Search for the cell housing the specified text and yield its [X, Y] center coordinate. 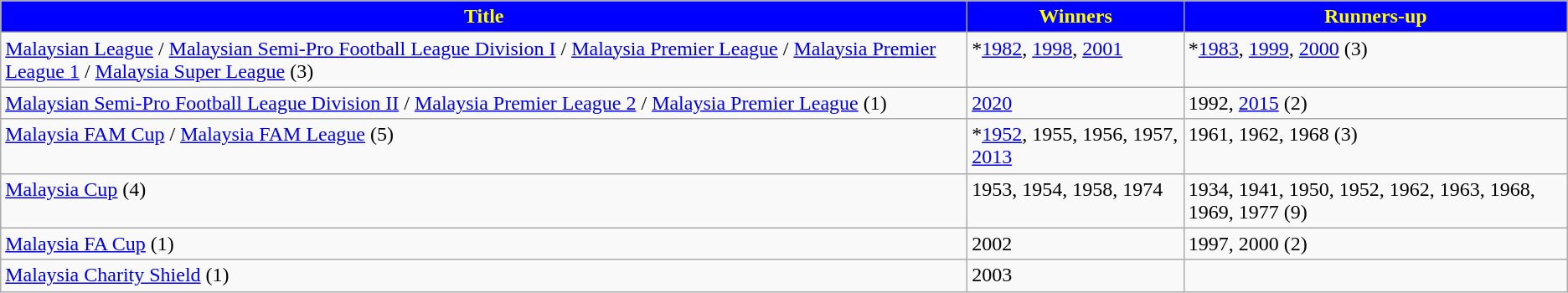
Malaysia Cup (4) [484, 201]
2003 [1075, 275]
Malaysia Charity Shield (1) [484, 275]
*1952, 1955, 1956, 1957, 2013 [1075, 146]
Malaysian Semi-Pro Football League Division II / Malaysia Premier League 2 / Malaysia Premier League (1) [484, 103]
Malaysia FA Cup (1) [484, 244]
Title [484, 17]
Runners-up [1375, 17]
1961, 1962, 1968 (3) [1375, 146]
2020 [1075, 103]
1997, 2000 (2) [1375, 244]
2002 [1075, 244]
Malaysia FAM Cup / Malaysia FAM League (5) [484, 146]
*1982, 1998, 2001 [1075, 60]
1953, 1954, 1958, 1974 [1075, 201]
Winners [1075, 17]
1934, 1941, 1950, 1952, 1962, 1963, 1968, 1969, 1977 (9) [1375, 201]
Malaysian League / Malaysian Semi-Pro Football League Division I / Malaysia Premier League / Malaysia Premier League 1 / Malaysia Super League (3) [484, 60]
*1983, 1999, 2000 (3) [1375, 60]
1992, 2015 (2) [1375, 103]
